Determine the (X, Y) coordinate at the center of the cell enclosing the given text.  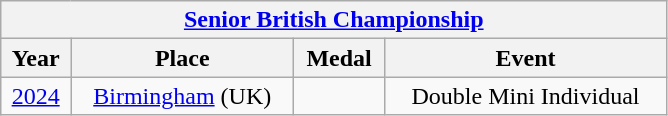
Double Mini Individual (526, 96)
Year (36, 58)
Senior British Championship (334, 20)
2024 (36, 96)
Place (182, 58)
Medal (339, 58)
Event (526, 58)
Birmingham (UK) (182, 96)
